Return the (x, y) coordinate for the center point of the cell that contains the specified text.  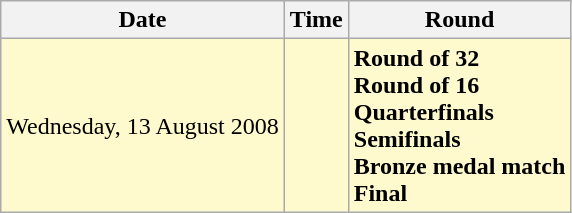
Round (460, 20)
Round of 32Round of 16QuarterfinalsSemifinalsBronze medal matchFinal (460, 126)
Time (316, 20)
Wednesday, 13 August 2008 (143, 126)
Date (143, 20)
